Search for the cell housing the specified text and yield its (X, Y) center coordinate. 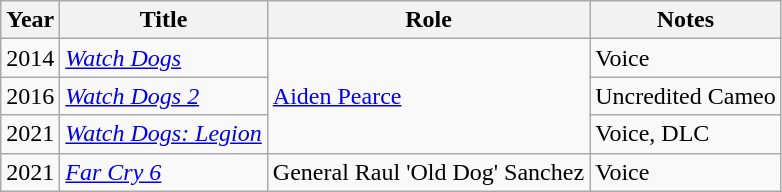
Role (428, 20)
Far Cry 6 (164, 172)
2014 (30, 58)
2016 (30, 96)
Notes (686, 20)
Watch Dogs (164, 58)
Voice, DLC (686, 134)
Title (164, 20)
Aiden Pearce (428, 96)
Watch Dogs: Legion (164, 134)
General Raul 'Old Dog' Sanchez (428, 172)
Year (30, 20)
Watch Dogs 2 (164, 96)
Uncredited Cameo (686, 96)
